Capture the cell that displays the provided text and extract its [x, y] central coordinate. 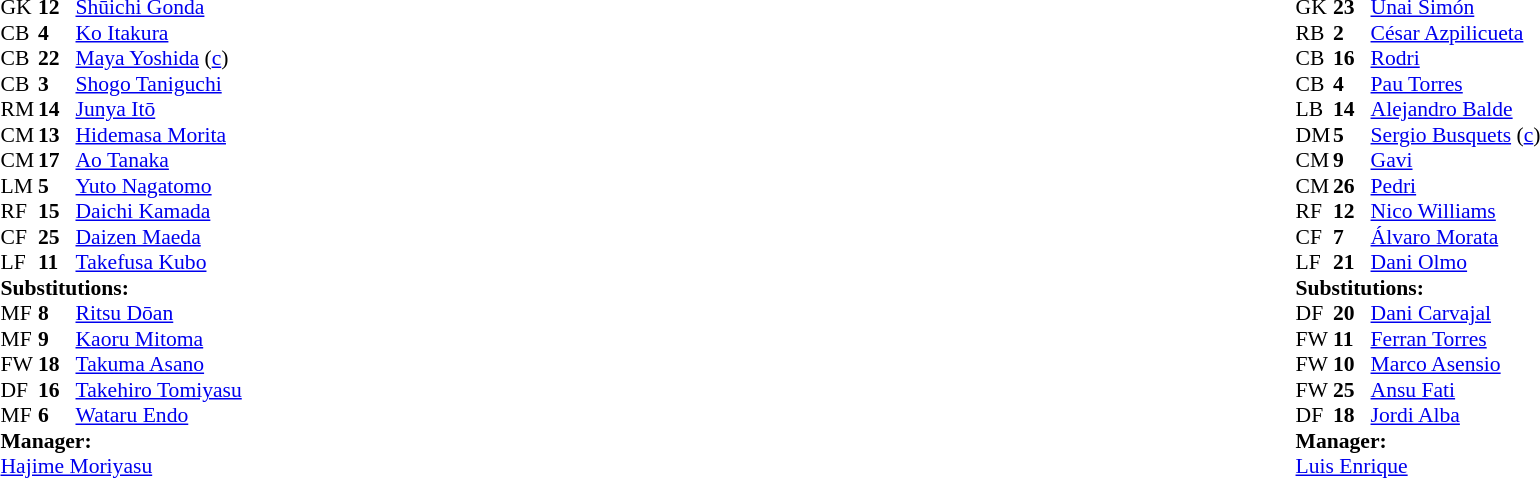
Yuto Nagatomo [159, 186]
6 [57, 415]
Ao Tanaka [159, 161]
Ritsu Dōan [159, 313]
21 [1352, 263]
LM [19, 186]
LB [1315, 109]
Takefusa Kubo [159, 263]
12 [1352, 211]
Takehiro Tomiyasu [159, 390]
22 [57, 59]
Daichi Kamada [159, 211]
13 [57, 135]
Kaoru Mitoma [159, 339]
3 [57, 84]
20 [1352, 313]
Substitutions: [120, 288]
26 [1352, 186]
Daizen Maeda [159, 237]
RB [1315, 33]
Takuma Asano [159, 365]
Shogo Taniguchi [159, 84]
DM [1315, 135]
Ko Itakura [159, 33]
15 [57, 211]
8 [57, 313]
Junya Itō [159, 109]
2 [1352, 33]
17 [57, 161]
Hidemasa Morita [159, 135]
10 [1352, 365]
7 [1352, 237]
RM [19, 109]
Wataru Endo [159, 415]
Maya Yoshida (c) [159, 59]
Manager: [120, 441]
